Pinpoint the cell where the given text exists, returning its (X, Y) midpoint coordinate. 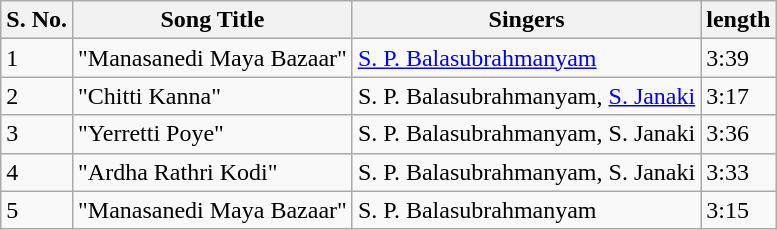
"Ardha Rathri Kodi" (212, 172)
"Yerretti Poye" (212, 134)
Singers (526, 20)
3:36 (738, 134)
4 (37, 172)
2 (37, 96)
3 (37, 134)
3:15 (738, 210)
3:39 (738, 58)
3:17 (738, 96)
S. No. (37, 20)
3:33 (738, 172)
1 (37, 58)
Song Title (212, 20)
length (738, 20)
5 (37, 210)
"Chitti Kanna" (212, 96)
